Scan for the cell matching the given text and deliver its [x, y] coordinate at center. 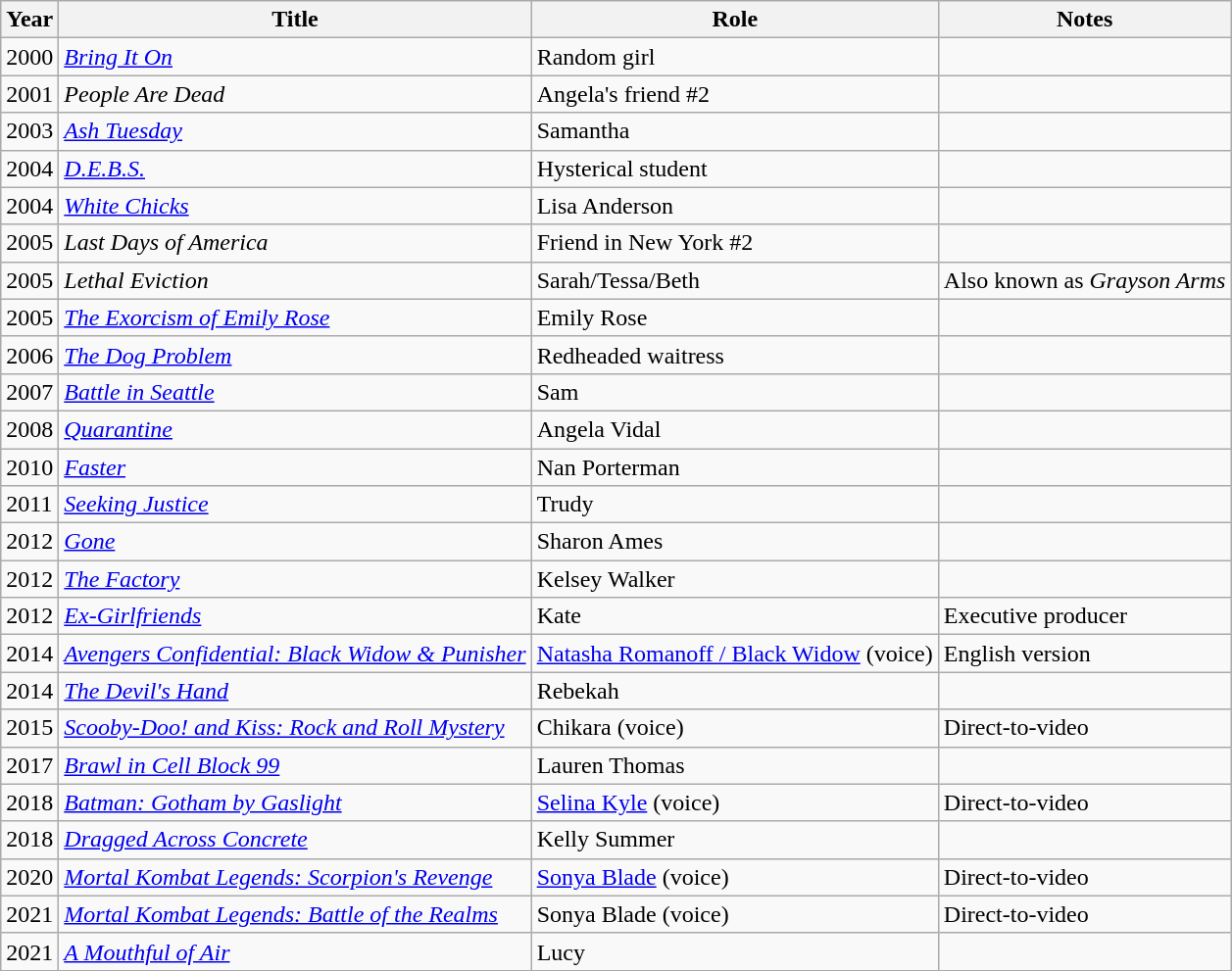
Kelsey Walker [735, 579]
2015 [29, 728]
2003 [29, 131]
2007 [29, 392]
Lethal Eviction [295, 280]
A Mouthful of Air [295, 951]
Redheaded waitress [735, 355]
Mortal Kombat Legends: Scorpion's Revenge [295, 877]
2006 [29, 355]
Natasha Romanoff / Black Widow (voice) [735, 654]
Angela's friend #2 [735, 94]
Trudy [735, 505]
The Exorcism of Emily Rose [295, 317]
Samantha [735, 131]
Year [29, 20]
Dragged Across Concrete [295, 840]
Also known as Grayson Arms [1084, 280]
Ash Tuesday [295, 131]
Sarah/Tessa/Beth [735, 280]
Friend in New York #2 [735, 243]
Scooby-Doo! and Kiss: Rock and Roll Mystery [295, 728]
The Factory [295, 579]
Seeking Justice [295, 505]
White Chicks [295, 206]
Chikara (voice) [735, 728]
Rebekah [735, 691]
Quarantine [295, 429]
English version [1084, 654]
Sam [735, 392]
Selina Kyle (voice) [735, 802]
2001 [29, 94]
2000 [29, 57]
Emily Rose [735, 317]
Mortal Kombat Legends: Battle of the Realms [295, 914]
2008 [29, 429]
Ex-Girlfriends [295, 616]
Title [295, 20]
Notes [1084, 20]
Last Days of America [295, 243]
Random girl [735, 57]
Gone [295, 542]
Sharon Ames [735, 542]
Batman: Gotham by Gaslight [295, 802]
The Devil's Hand [295, 691]
Role [735, 20]
D.E.B.S. [295, 169]
Lucy [735, 951]
Nan Porterman [735, 467]
2011 [29, 505]
Battle in Seattle [295, 392]
Kate [735, 616]
2010 [29, 467]
Bring It On [295, 57]
Hysterical student [735, 169]
Avengers Confidential: Black Widow & Punisher [295, 654]
Executive producer [1084, 616]
Angela Vidal [735, 429]
The Dog Problem [295, 355]
Kelly Summer [735, 840]
2020 [29, 877]
People Are Dead [295, 94]
Lauren Thomas [735, 765]
Lisa Anderson [735, 206]
2017 [29, 765]
Brawl in Cell Block 99 [295, 765]
Faster [295, 467]
